Detect which cell encompasses the target text, then output its [x, y] center coordinate. 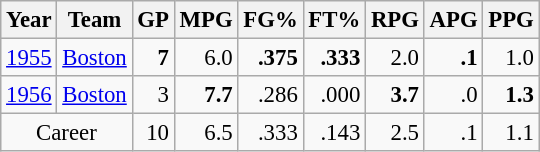
7.7 [206, 95]
1.1 [511, 133]
.000 [334, 95]
3.7 [396, 95]
1.0 [511, 58]
GP [153, 20]
FT% [334, 20]
.375 [270, 58]
3 [153, 95]
2.0 [396, 58]
.0 [454, 95]
Year [29, 20]
6.5 [206, 133]
.143 [334, 133]
7 [153, 58]
FG% [270, 20]
PPG [511, 20]
2.5 [396, 133]
MPG [206, 20]
1956 [29, 95]
.286 [270, 95]
1955 [29, 58]
Team [94, 20]
10 [153, 133]
1.3 [511, 95]
RPG [396, 20]
APG [454, 20]
6.0 [206, 58]
Career [66, 133]
